Find where the given text appears and provide that cell's center as (X, Y) coordinate. 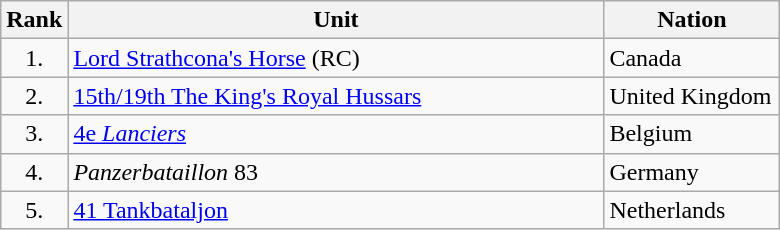
United Kingdom (692, 96)
Lord Strathcona's Horse (RC) (336, 58)
Germany (692, 172)
Netherlands (692, 210)
5. (34, 210)
41 Tankbataljon (336, 210)
Panzerbataillon 83 (336, 172)
Rank (34, 20)
Canada (692, 58)
3. (34, 134)
4e Lanciers (336, 134)
Belgium (692, 134)
Nation (692, 20)
15th/19th The King's Royal Hussars (336, 96)
2. (34, 96)
4. (34, 172)
1. (34, 58)
Unit (336, 20)
